Return the (x, y) coordinate for the center point of the cell that contains the specified text.  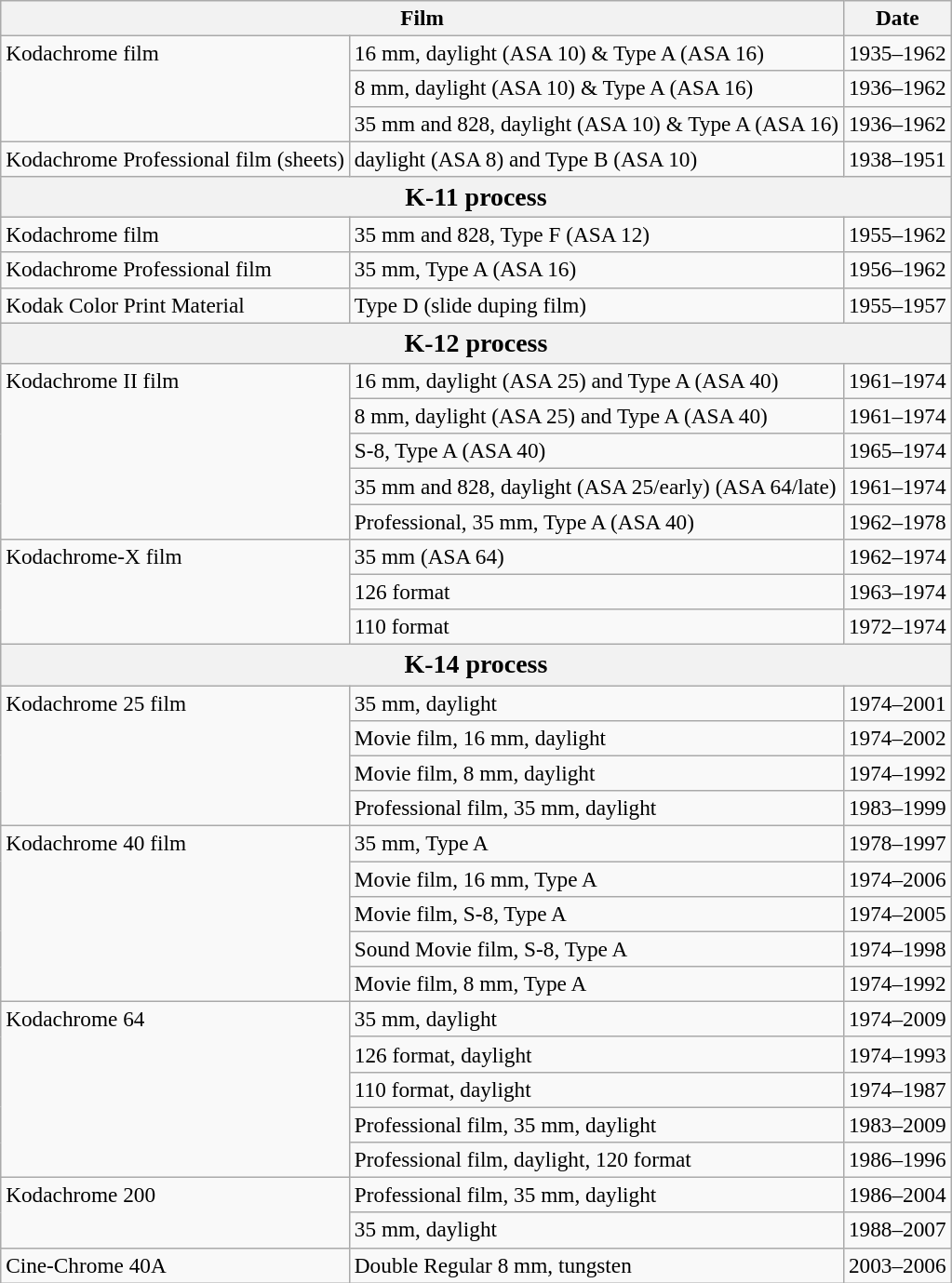
Kodak Color Print Material (175, 305)
Kodachrome-X film (175, 592)
K-12 process (476, 342)
110 format (596, 627)
Date (898, 18)
Movie film, S-8, Type A (596, 914)
1963–1974 (898, 592)
1955–1957 (898, 305)
1974–1993 (898, 1054)
Cine-Chrome 40A (175, 1265)
8 mm, daylight (ASA 10) & Type A (ASA 16) (596, 88)
Kodachrome II film (175, 450)
Movie film, 8 mm, daylight (596, 773)
1965–1974 (898, 451)
Kodachrome 200 (175, 1212)
Movie film, 16 mm, daylight (596, 738)
1974–2009 (898, 1019)
Movie film, 16 mm, Type A (596, 878)
126 format (596, 592)
1986–2004 (898, 1195)
1962–1978 (898, 521)
Sound Movie film, S-8, Type A (596, 949)
1974–2006 (898, 878)
Movie film, 8 mm, Type A (596, 983)
1978–1997 (898, 843)
1988–2007 (898, 1230)
2003–2006 (898, 1265)
K-14 process (476, 664)
16 mm, daylight (ASA 25) and Type A (ASA 40) (596, 381)
1983–1999 (898, 808)
35 mm and 828, daylight (ASA 10) & Type A (ASA 16) (596, 124)
Kodachrome 25 film (175, 755)
1938–1951 (898, 158)
1974–1987 (898, 1089)
8 mm, daylight (ASA 25) and Type A (ASA 40) (596, 416)
35 mm, Type A (596, 843)
Professional, 35 mm, Type A (ASA 40) (596, 521)
1983–2009 (898, 1124)
Kodachrome Professional film (175, 270)
35 mm (ASA 64) (596, 556)
1974–1998 (898, 949)
Kodachrome 64 (175, 1089)
1986–1996 (898, 1159)
Kodachrome Professional film (sheets) (175, 158)
35 mm and 828, daylight (ASA 25/early) (ASA 64/late) (596, 486)
Double Regular 8 mm, tungsten (596, 1265)
1955–1962 (898, 234)
1956–1962 (898, 270)
1935–1962 (898, 53)
16 mm, daylight (ASA 10) & Type A (ASA 16) (596, 53)
1972–1974 (898, 627)
35 mm and 828, Type F (ASA 12) (596, 234)
1974–2005 (898, 914)
S-8, Type A (ASA 40) (596, 451)
Type D (slide duping film) (596, 305)
126 format, daylight (596, 1054)
K-11 process (476, 196)
Professional film, daylight, 120 format (596, 1159)
110 format, daylight (596, 1089)
1962–1974 (898, 556)
1974–2001 (898, 702)
Kodachrome 40 film (175, 914)
daylight (ASA 8) and Type B (ASA 10) (596, 158)
1974–2002 (898, 738)
35 mm, Type A (ASA 16) (596, 270)
Film (422, 18)
